Pinpoint the cell where the given text exists, returning its (X, Y) midpoint coordinate. 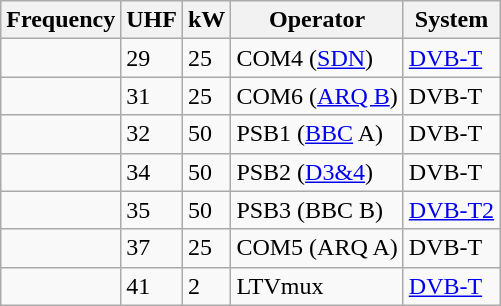
35 (152, 210)
COM5 (ARQ A) (317, 248)
COM6 (ARQ B) (317, 96)
PSB3 (BBC B) (317, 210)
Frequency (61, 20)
2 (206, 286)
COM4 (SDN) (317, 58)
UHF (152, 20)
31 (152, 96)
Operator (317, 20)
37 (152, 248)
PSB2 (D3&4) (317, 172)
PSB1 (BBC A) (317, 134)
34 (152, 172)
System (451, 20)
LTVmux (317, 286)
32 (152, 134)
41 (152, 286)
DVB-T2 (451, 210)
kW (206, 20)
29 (152, 58)
